Capture the cell that displays the provided text and extract its [x, y] central coordinate. 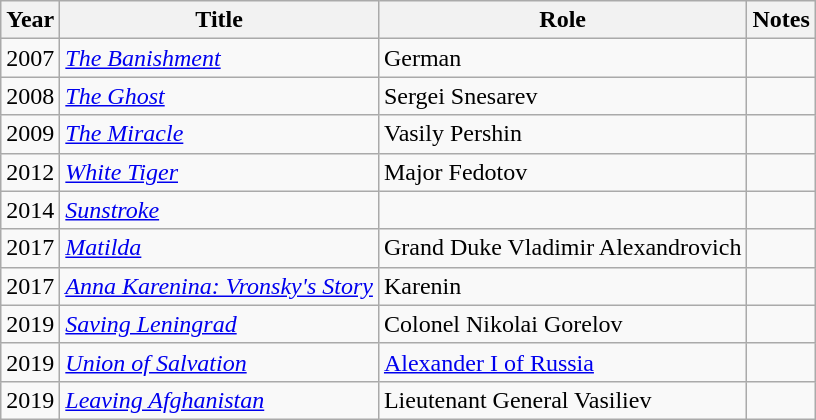
Sergei Snesarev [562, 96]
Vasily Pershin [562, 134]
Notes [781, 20]
Sunstroke [220, 210]
Year [30, 20]
Title [220, 20]
Karenin [562, 286]
2007 [30, 58]
Matilda [220, 248]
Major Fedotov [562, 172]
Role [562, 20]
2012 [30, 172]
Alexander I of Russia [562, 362]
The Miracle [220, 134]
The Ghost [220, 96]
Grand Duke Vladimir Alexandrovich [562, 248]
Lieutenant General Vasiliev [562, 400]
2009 [30, 134]
The Banishment [220, 58]
Anna Karenina: Vronsky's Story [220, 286]
Leaving Afghanistan [220, 400]
2008 [30, 96]
White Tiger [220, 172]
Colonel Nikolai Gorelov [562, 324]
Union of Salvation [220, 362]
2014 [30, 210]
German [562, 58]
Saving Leningrad [220, 324]
